Output the (X, Y) coordinate of the center of the cell containing the given text.  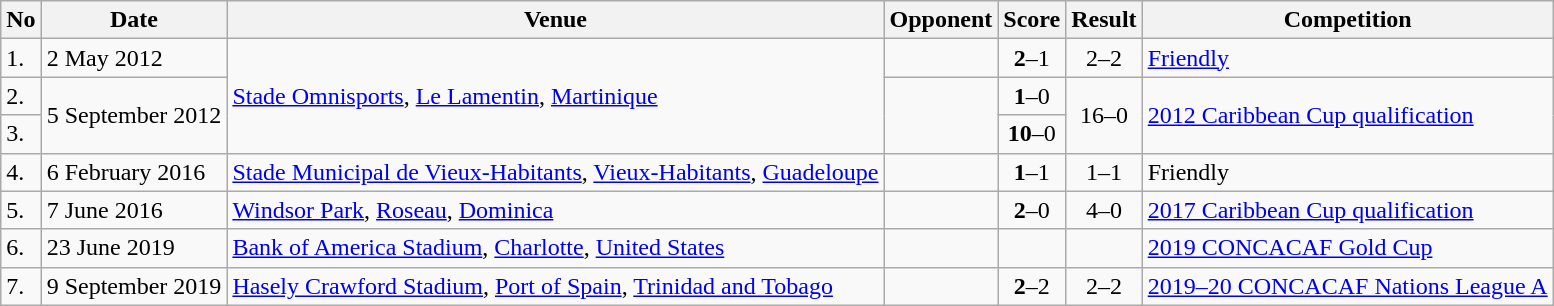
5 September 2012 (134, 115)
10–0 (1032, 134)
2 May 2012 (134, 58)
Bank of America Stadium, Charlotte, United States (556, 248)
2019 CONCACAF Gold Cup (1348, 248)
Opponent (941, 20)
No (21, 20)
Stade Municipal de Vieux-Habitants, Vieux-Habitants, Guadeloupe (556, 172)
16–0 (1104, 115)
2017 Caribbean Cup qualification (1348, 210)
Venue (556, 20)
6 February 2016 (134, 172)
Result (1104, 20)
Hasely Crawford Stadium, Port of Spain, Trinidad and Tobago (556, 286)
4–0 (1104, 210)
Windsor Park, Roseau, Dominica (556, 210)
6. (21, 248)
3. (21, 134)
4. (21, 172)
1–0 (1032, 96)
2–1 (1032, 58)
9 September 2019 (134, 286)
Competition (1348, 20)
Score (1032, 20)
1. (21, 58)
Date (134, 20)
Stade Omnisports, Le Lamentin, Martinique (556, 96)
5. (21, 210)
23 June 2019 (134, 248)
2. (21, 96)
7 June 2016 (134, 210)
7. (21, 286)
2019–20 CONCACAF Nations League A (1348, 286)
2012 Caribbean Cup qualification (1348, 115)
2–0 (1032, 210)
